Search for the cell housing the specified text and yield its (x, y) center coordinate. 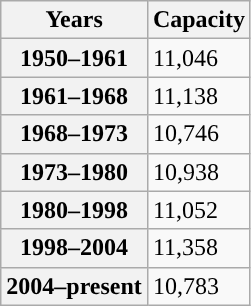
10,783 (198, 286)
11,052 (198, 210)
1998–2004 (74, 248)
1980–1998 (74, 210)
10,746 (198, 134)
10,938 (198, 172)
11,138 (198, 96)
11,358 (198, 248)
Capacity (198, 20)
2004–present (74, 286)
1950–1961 (74, 58)
11,046 (198, 58)
1968–1973 (74, 134)
1973–1980 (74, 172)
1961–1968 (74, 96)
Years (74, 20)
